Identify which cell holds the provided text, then report its (X, Y) central coordinate. 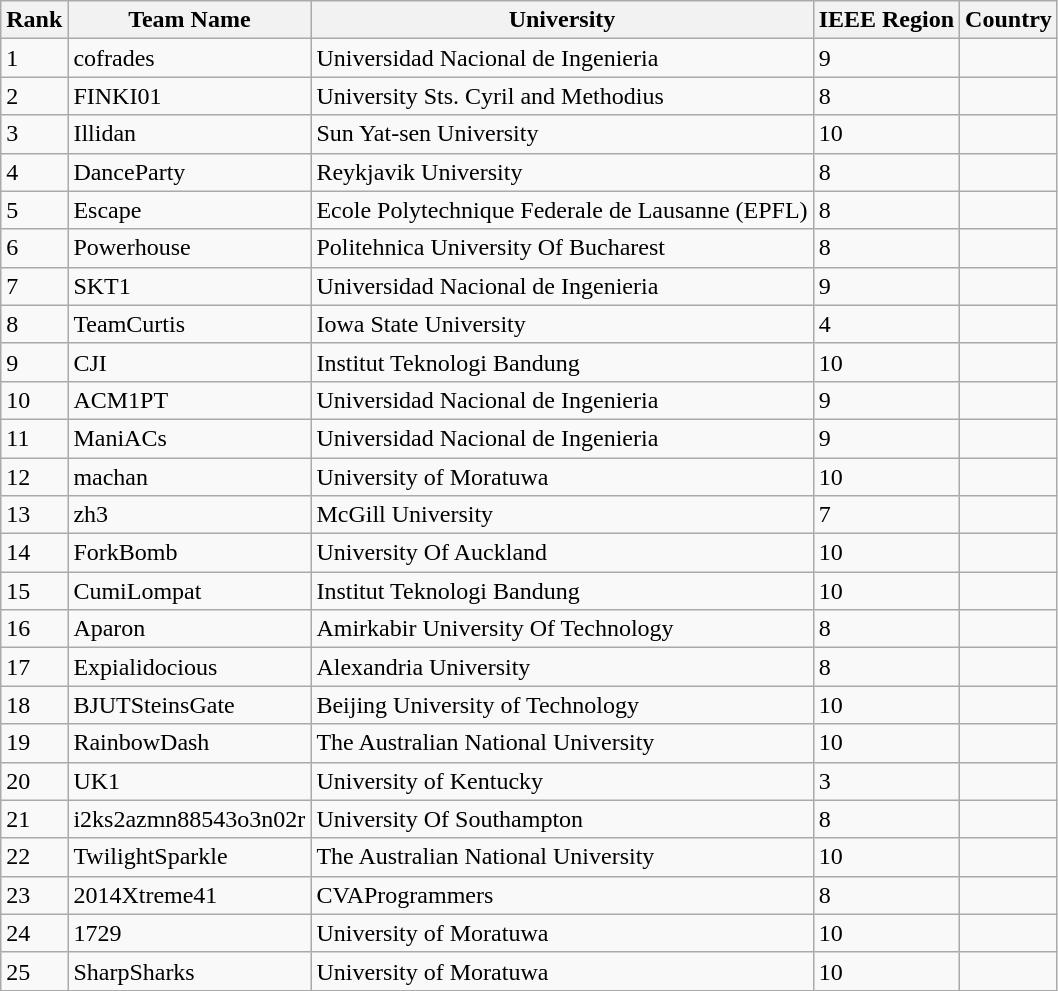
17 (34, 667)
2014Xtreme41 (190, 895)
IEEE Region (886, 20)
25 (34, 971)
CumiLompat (190, 591)
Rank (34, 20)
Illidan (190, 134)
University of Kentucky (562, 781)
FINKI01 (190, 96)
University Of Southampton (562, 819)
6 (34, 248)
5 (34, 210)
Sun Yat-sen University (562, 134)
16 (34, 629)
RainbowDash (190, 743)
TeamCurtis (190, 324)
Alexandria University (562, 667)
i2ks2azmn88543o3n02r (190, 819)
Expialidocious (190, 667)
ForkBomb (190, 553)
CJI (190, 362)
ManiACs (190, 438)
University Of Auckland (562, 553)
SharpSharks (190, 971)
zh3 (190, 515)
ACM1PT (190, 400)
2 (34, 96)
18 (34, 705)
University Sts. Cyril and Methodius (562, 96)
19 (34, 743)
UK1 (190, 781)
Team Name (190, 20)
University (562, 20)
Amirkabir University Of Technology (562, 629)
Powerhouse (190, 248)
12 (34, 477)
15 (34, 591)
Escape (190, 210)
22 (34, 857)
13 (34, 515)
1729 (190, 933)
SKT1 (190, 286)
McGill University (562, 515)
Beijing University of Technology (562, 705)
CVAProgrammers (562, 895)
1 (34, 58)
TwilightSparkle (190, 857)
DanceParty (190, 172)
BJUTSteinsGate (190, 705)
Iowa State University (562, 324)
23 (34, 895)
24 (34, 933)
Politehnica University Of Bucharest (562, 248)
21 (34, 819)
20 (34, 781)
Aparon (190, 629)
Ecole Polytechnique Federale de Lausanne (EPFL) (562, 210)
machan (190, 477)
11 (34, 438)
Reykjavik University (562, 172)
14 (34, 553)
Country (1009, 20)
cofrades (190, 58)
